From the cell containing the given text, extract its center point as [x, y] coordinate. 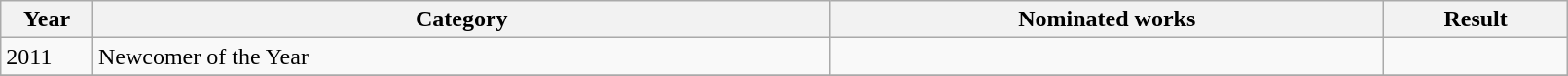
Year [47, 19]
Result [1476, 19]
2011 [47, 57]
Nominated works [1107, 19]
Category [461, 19]
Newcomer of the Year [461, 57]
